Find where the given text appears and provide that cell's center as (X, Y) coordinate. 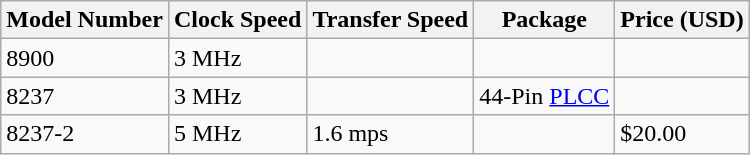
44-Pin PLCC (544, 96)
Transfer Speed (390, 20)
8900 (85, 58)
8237 (85, 96)
1.6 mps (390, 134)
Clock Speed (237, 20)
Package (544, 20)
$20.00 (682, 134)
5 MHz (237, 134)
Price (USD) (682, 20)
8237-2 (85, 134)
Model Number (85, 20)
